Return the [X, Y] coordinate for the center point of the cell that contains the specified text.  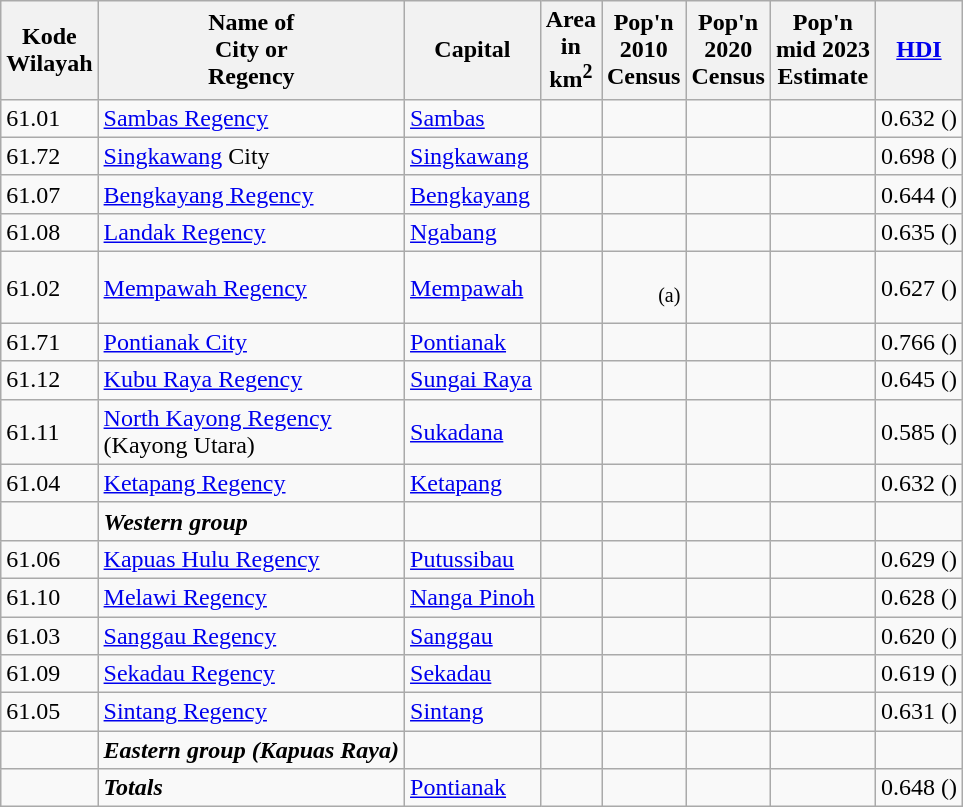
Areainkm2 [570, 50]
0.585 () [918, 432]
Capital [473, 50]
Ketapang [473, 483]
61.12 [50, 380]
0.628 () [918, 597]
Eastern group (Kapuas Raya) [251, 750]
Sukadana [473, 432]
0.619 () [918, 674]
0.644 () [918, 194]
Sungai Raya [473, 380]
Sanggau [473, 636]
Landak Regency [251, 232]
HDI [918, 50]
61.06 [50, 559]
Sanggau Regency [251, 636]
0.648 () [918, 788]
Name ofCity or Regency [251, 50]
0.766 () [918, 342]
Nanga Pinoh [473, 597]
Kode Wilayah [50, 50]
Western group [251, 521]
61.05 [50, 712]
Singkawang City [251, 156]
Bengkayang Regency [251, 194]
Sekadau [473, 674]
0.627 () [918, 288]
Sekadau Regency [251, 674]
Kapuas Hulu Regency [251, 559]
0.620 () [918, 636]
0.631 () [918, 712]
Ngabang [473, 232]
Bengkayang [473, 194]
Sintang [473, 712]
61.07 [50, 194]
Sambas [473, 118]
Ketapang Regency [251, 483]
North Kayong Regency (Kayong Utara) [251, 432]
Pop'n mid 2023Estimate [822, 50]
Kubu Raya Regency [251, 380]
61.71 [50, 342]
Mempawah Regency [251, 288]
Sintang Regency [251, 712]
61.04 [50, 483]
0.635 () [918, 232]
61.03 [50, 636]
Pop'n 2010Census [644, 50]
61.01 [50, 118]
Sambas Regency [251, 118]
61.10 [50, 597]
0.698 () [918, 156]
(a) [644, 288]
0.629 () [918, 559]
Pontianak City [251, 342]
0.645 () [918, 380]
Singkawang [473, 156]
61.08 [50, 232]
Pop'n 2020Census [728, 50]
Putussibau [473, 559]
Totals [251, 788]
61.72 [50, 156]
Mempawah [473, 288]
Melawi Regency [251, 597]
61.02 [50, 288]
61.09 [50, 674]
61.11 [50, 432]
